Search for the cell housing the specified text and yield its [x, y] center coordinate. 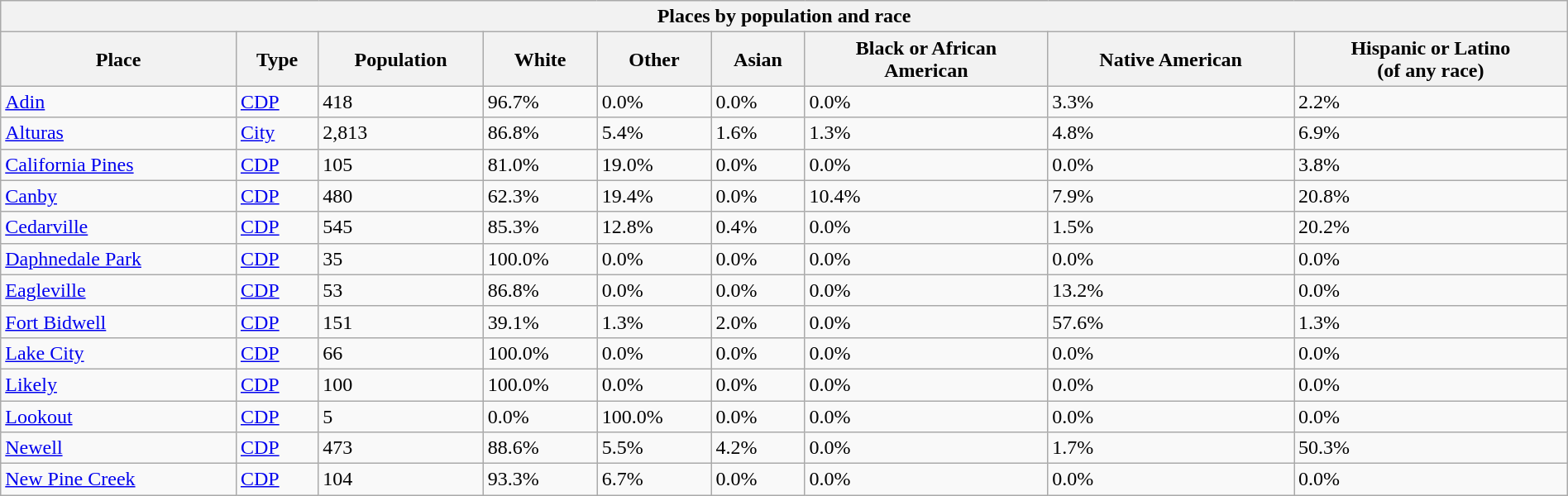
Place [119, 60]
12.8% [654, 227]
California Pines [119, 165]
81.0% [540, 165]
Canby [119, 196]
105 [401, 165]
151 [401, 322]
Lookout [119, 416]
New Pine Creek [119, 479]
2,813 [401, 133]
Alturas [119, 133]
Daphnedale Park [119, 259]
1.5% [1171, 227]
Hispanic or Latino(of any race) [1431, 60]
2.0% [758, 322]
473 [401, 448]
2.2% [1431, 102]
3.8% [1431, 165]
19.4% [654, 196]
Newell [119, 448]
100 [401, 384]
39.1% [540, 322]
50.3% [1431, 448]
57.6% [1171, 322]
85.3% [540, 227]
3.3% [1171, 102]
Other [654, 60]
Eagleville [119, 290]
5.5% [654, 448]
Black or AfricanAmerican [926, 60]
5 [401, 416]
7.9% [1171, 196]
City [276, 133]
545 [401, 227]
19.0% [654, 165]
66 [401, 353]
96.7% [540, 102]
Fort Bidwell [119, 322]
104 [401, 479]
Cedarville [119, 227]
418 [401, 102]
6.7% [654, 479]
20.2% [1431, 227]
White [540, 60]
480 [401, 196]
62.3% [540, 196]
0.4% [758, 227]
1.6% [758, 133]
53 [401, 290]
10.4% [926, 196]
Population [401, 60]
13.2% [1171, 290]
Likely [119, 384]
Adin [119, 102]
Places by population and race [784, 17]
20.8% [1431, 196]
5.4% [654, 133]
6.9% [1431, 133]
4.8% [1171, 133]
1.7% [1171, 448]
35 [401, 259]
Type [276, 60]
Asian [758, 60]
Native American [1171, 60]
Lake City [119, 353]
88.6% [540, 448]
93.3% [540, 479]
4.2% [758, 448]
